Output the (X, Y) coordinate of the center of the cell containing the given text.  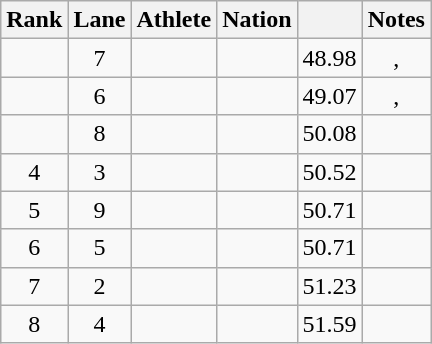
Notes (396, 20)
51.23 (330, 286)
Athlete (174, 20)
Lane (100, 20)
48.98 (330, 58)
51.59 (330, 324)
50.52 (330, 172)
49.07 (330, 96)
50.08 (330, 134)
Rank (34, 20)
2 (100, 286)
9 (100, 210)
Nation (257, 20)
3 (100, 172)
